Locate the cell with the specified text and output its (X, Y) center coordinate. 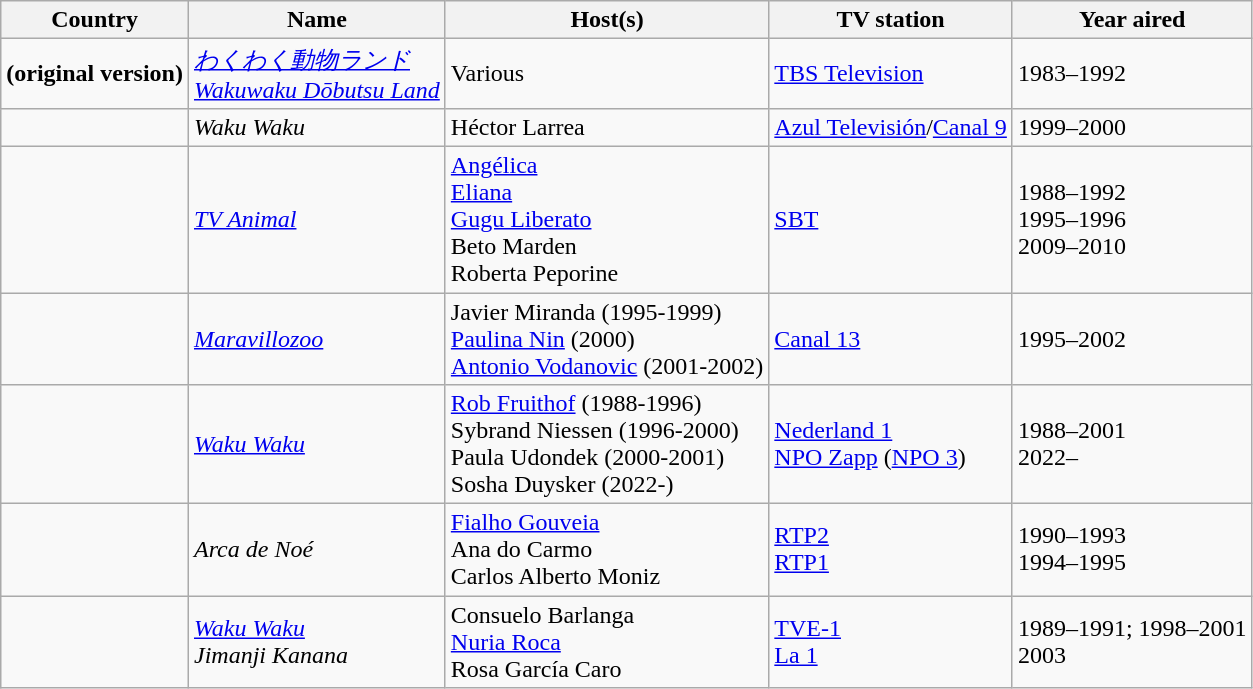
Maravillozoo (316, 338)
Name (316, 20)
Consuelo BarlangaNuria RocaRosa García Caro (606, 642)
Country (95, 20)
Various (606, 74)
RTP2RTP1 (891, 550)
1983–1992 (1132, 74)
Waku WakuJimanji Kanana (316, 642)
Héctor Larrea (606, 127)
1999–2000 (1132, 127)
1995–2002 (1132, 338)
Canal 13 (891, 338)
TBS Television (891, 74)
Azul Televisión/Canal 9 (891, 127)
Host(s) (606, 20)
AngélicaElianaGugu LiberatoBeto MardenRoberta Peporine (606, 219)
SBT (891, 219)
TV station (891, 20)
TV Animal (316, 219)
(original version) (95, 74)
Fialho GouveiaAna do CarmoCarlos Alberto Moniz (606, 550)
Javier Miranda (1995-1999)Paulina Nin (2000)Antonio Vodanovic (2001-2002) (606, 338)
Arca de Noé (316, 550)
1988–20012022– (1132, 444)
Nederland 1NPO Zapp (NPO 3) (891, 444)
TVE-1La 1 (891, 642)
1988–19921995–19962009–2010 (1132, 219)
Year aired (1132, 20)
Rob Fruithof (1988-1996)Sybrand Niessen (1996-2000)Paula Udondek (2000-2001)Sosha Duysker (2022-) (606, 444)
1990–19931994–1995 (1132, 550)
1989–1991; 1998–20012003 (1132, 642)
わくわく動物ランドWakuwaku Dōbutsu Land (316, 74)
